Search for the cell housing the specified text and yield its (x, y) center coordinate. 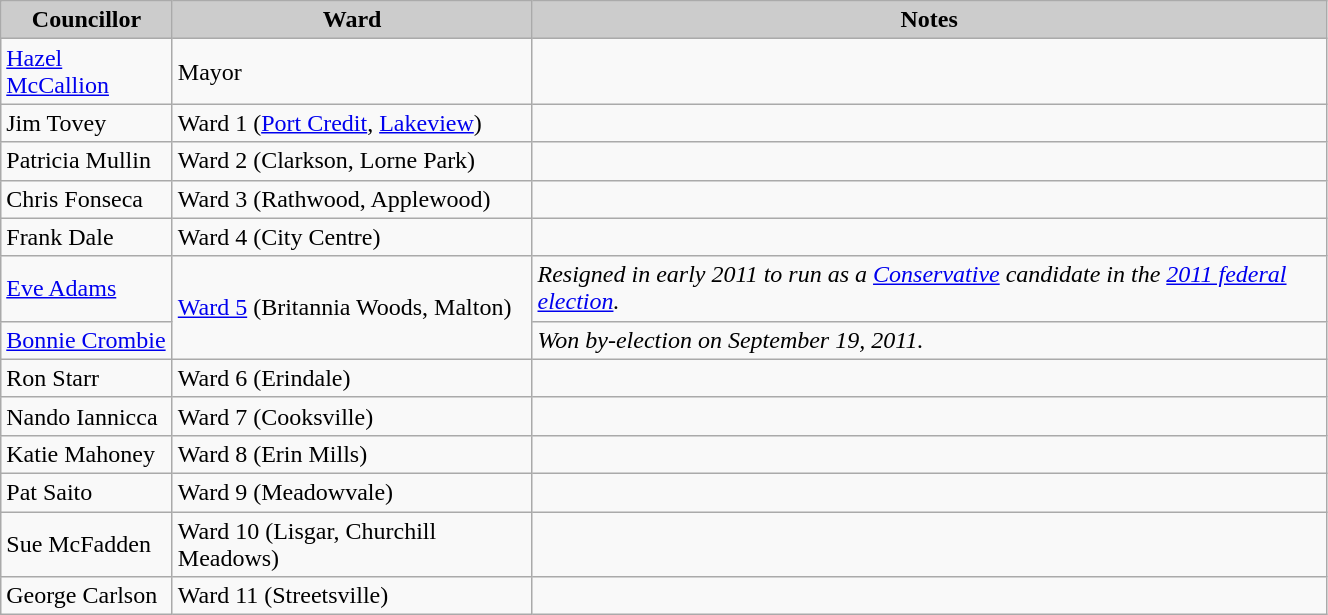
Councillor (87, 20)
Resigned in early 2011 to run as a Conservative candidate in the 2011 federal election. (929, 288)
Jim Tovey (87, 123)
Sue McFadden (87, 544)
Won by-election on September 19, 2011. (929, 340)
Nando Iannicca (87, 416)
Ward 8 (Erin Mills) (352, 454)
Katie Mahoney (87, 454)
Notes (929, 20)
Ward 11 (Streetsville) (352, 596)
Ward 10 (Lisgar, Churchill Meadows) (352, 544)
Ward 5 (Britannia Woods, Malton) (352, 308)
George Carlson (87, 596)
Mayor (352, 72)
Hazel McCallion (87, 72)
Patricia Mullin (87, 161)
Ward 1 (Port Credit, Lakeview) (352, 123)
Ward 9 (Meadowvale) (352, 492)
Pat Saito (87, 492)
Bonnie Crombie (87, 340)
Eve Adams (87, 288)
Ward 3 (Rathwood, Applewood) (352, 199)
Ward 4 (City Centre) (352, 237)
Ward 6 (Erindale) (352, 378)
Chris Fonseca (87, 199)
Frank Dale (87, 237)
Ron Starr (87, 378)
Ward 2 (Clarkson, Lorne Park) (352, 161)
Ward 7 (Cooksville) (352, 416)
Ward (352, 20)
